Detect which cell encompasses the target text, then output its (x, y) center coordinate. 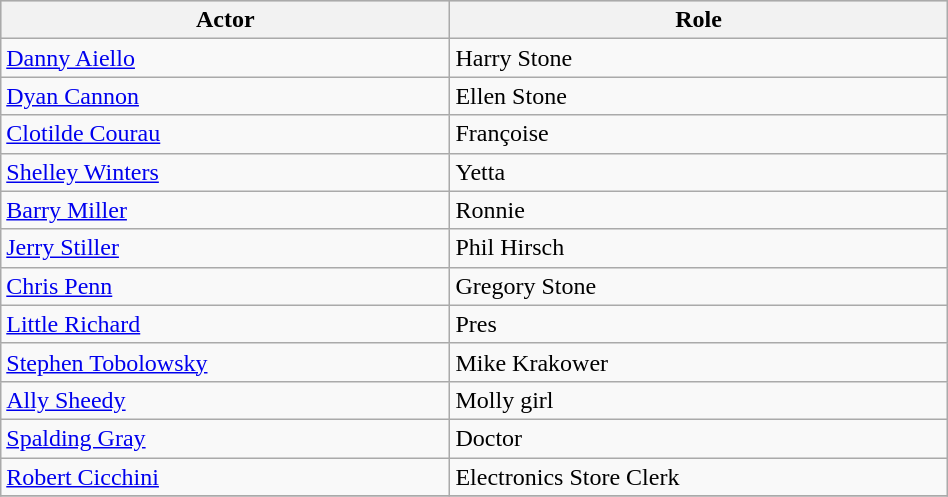
Françoise (698, 134)
Doctor (698, 438)
Gregory Stone (698, 286)
Ronnie (698, 210)
Danny Aiello (226, 58)
Ellen Stone (698, 96)
Yetta (698, 172)
Molly girl (698, 400)
Electronics Store Clerk (698, 477)
Mike Krakower (698, 362)
Actor (226, 20)
Stephen Tobolowsky (226, 362)
Robert Cicchini (226, 477)
Jerry Stiller (226, 248)
Dyan Cannon (226, 96)
Barry Miller (226, 210)
Role (698, 20)
Harry Stone (698, 58)
Chris Penn (226, 286)
Pres (698, 324)
Clotilde Courau (226, 134)
Ally Sheedy (226, 400)
Spalding Gray (226, 438)
Phil Hirsch (698, 248)
Shelley Winters (226, 172)
Little Richard (226, 324)
